Return the (X, Y) coordinate for the center point of the cell that contains the specified text.  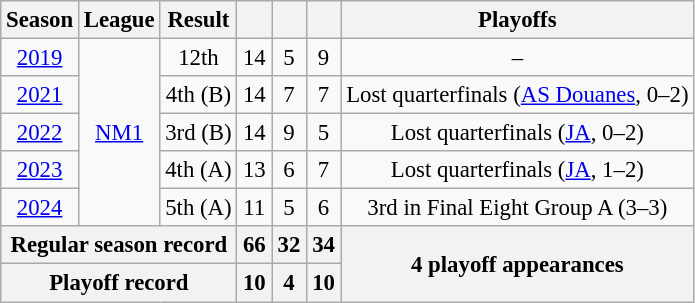
Playoff record (119, 283)
12th (198, 58)
Season (40, 20)
Regular season record (119, 245)
2024 (40, 208)
3rd (B) (198, 133)
Playoffs (518, 20)
Result (198, 20)
NM1 (118, 133)
5th (A) (198, 208)
66 (254, 245)
– (518, 58)
Lost quarterfinals (JA, 0–2) (518, 133)
2022 (40, 133)
4 playoff appearances (518, 264)
2023 (40, 170)
League (118, 20)
4 (290, 283)
2021 (40, 95)
Lost quarterfinals (AS Douanes, 0–2) (518, 95)
Lost quarterfinals (JA, 1–2) (518, 170)
3rd in Final Eight Group A (3–3) (518, 208)
2019 (40, 58)
11 (254, 208)
34 (324, 245)
4th (B) (198, 95)
32 (290, 245)
4th (A) (198, 170)
13 (254, 170)
